Extract the [x, y] coordinate from the center of the cell holding the provided text.  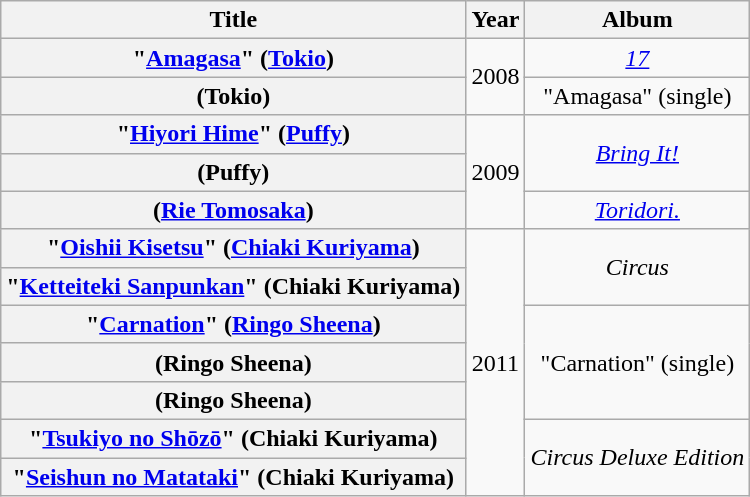
"Carnation" (Ringo Sheena) [234, 324]
(Puffy) [234, 172]
17 [638, 58]
Circus [638, 267]
Toridori. [638, 210]
(Rie Tomosaka) [234, 210]
"Amagasa" (single) [638, 96]
2009 [496, 172]
"Ketteiteki Sanpunkan" (Chiaki Kuriyama) [234, 286]
Title [234, 20]
"Amagasa" (Tokio) [234, 58]
"Oishii Kisetsu" (Chiaki Kuriyama) [234, 248]
"Carnation" (single) [638, 362]
"Seishun no Matataki" (Chiaki Kuriyama) [234, 477]
Year [496, 20]
"Hiyori Hime" (Puffy) [234, 134]
Album [638, 20]
2011 [496, 362]
Bring It! [638, 153]
(Tokio) [234, 96]
"Tsukiyo no Shōzō" (Chiaki Kuriyama) [234, 438]
Circus Deluxe Edition [638, 457]
2008 [496, 77]
